Scan for the cell matching the given text and deliver its (X, Y) coordinate at center. 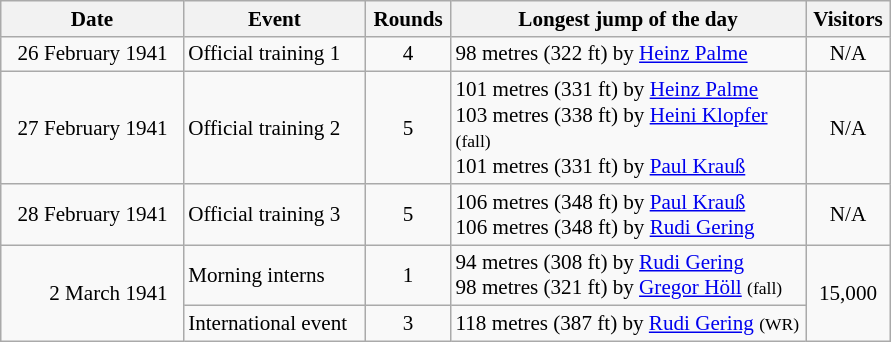
Morning interns (274, 276)
Event (274, 18)
118 metres (387 ft) by Rudi Gering (WR) (628, 324)
94 metres (308 ft) by Rudi Gering98 metres (321 ft) by Gregor Höll (fall) (628, 276)
27 February 1941 (92, 128)
Official training 2 (274, 128)
Official training 1 (274, 54)
1 (408, 276)
International event (274, 324)
98 metres (322 ft) by Heinz Palme (628, 54)
4 (408, 54)
3 (408, 324)
Official training 3 (274, 214)
15,000 (848, 293)
Date (92, 18)
101 metres (331 ft) by Heinz Palme103 metres (338 ft) by Heini Klopfer (fall)101 metres (331 ft) by Paul Krauß (628, 128)
Longest jump of the day (628, 18)
26 February 1941 (92, 54)
106 metres (348 ft) by Paul Krauß106 metres (348 ft) by Rudi Gering (628, 214)
Rounds (408, 18)
2 March 1941 (92, 293)
28 February 1941 (92, 214)
Visitors (848, 18)
